Return the (x, y) coordinate for the center point of the cell that contains the specified text.  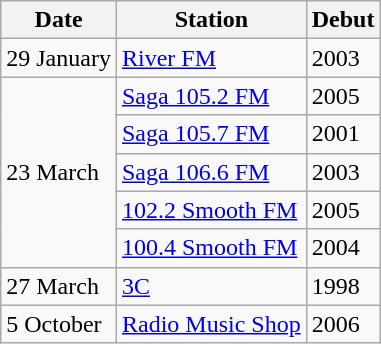
Station (211, 20)
2006 (343, 324)
2004 (343, 248)
Saga 105.7 FM (211, 134)
1998 (343, 286)
100.4 Smooth FM (211, 248)
5 October (59, 324)
Debut (343, 20)
23 March (59, 172)
102.2 Smooth FM (211, 210)
2001 (343, 134)
Date (59, 20)
27 March (59, 286)
Radio Music Shop (211, 324)
Saga 106.6 FM (211, 172)
Saga 105.2 FM (211, 96)
3C (211, 286)
River FM (211, 58)
29 January (59, 58)
